For the text-containing cell, return its midpoint in (x, y) coordinate format. 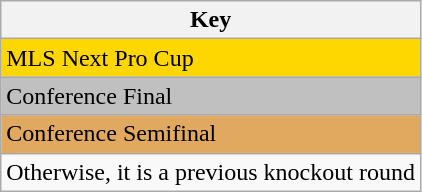
Otherwise, it is a previous knockout round (211, 172)
Conference Final (211, 96)
MLS Next Pro Cup (211, 58)
Key (211, 20)
Conference Semifinal (211, 134)
